From the cell containing the given text, extract its center point as [X, Y] coordinate. 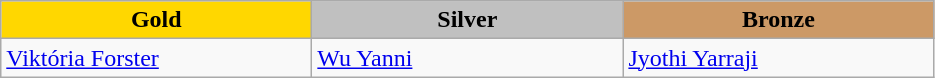
Jyothi Yarraji [778, 58]
Wu Yanni [468, 58]
Silver [468, 20]
Bronze [778, 20]
Gold [156, 20]
Viktória Forster [156, 58]
